From the cell containing the given text, extract its center point as (x, y) coordinate. 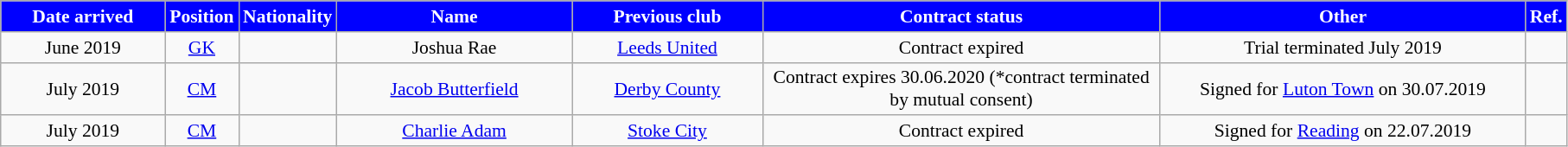
June 2019 (83, 48)
Position (202, 16)
Nationality (287, 16)
Ref. (1546, 16)
Stoke City (667, 131)
Leeds United (667, 48)
Signed for Luton Town on 30.07.2019 (1343, 88)
GK (202, 48)
Contract expires 30.06.2020 (*contract terminated by mutual consent) (961, 88)
Other (1343, 16)
Date arrived (83, 16)
Joshua Rae (455, 48)
Trial terminated July 2019 (1343, 48)
Jacob Butterfield (455, 88)
Signed for Reading on 22.07.2019 (1343, 131)
Name (455, 16)
Charlie Adam (455, 131)
Contract status (961, 16)
Derby County (667, 88)
Previous club (667, 16)
